For the text-containing cell, return its midpoint in (X, Y) coordinate format. 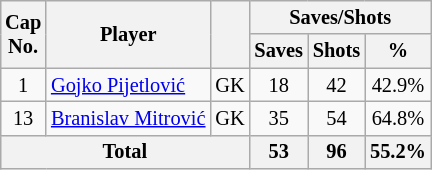
CapNo. (23, 34)
54 (336, 118)
64.8% (398, 118)
Branislav Mitrović (128, 118)
96 (336, 152)
35 (278, 118)
Saves (278, 51)
Gojko Pijetlović (128, 85)
Total (124, 152)
1 (23, 85)
Saves/Shots (340, 17)
42.9% (398, 85)
53 (278, 152)
% (398, 51)
13 (23, 118)
Player (128, 34)
42 (336, 85)
Shots (336, 51)
55.2% (398, 152)
18 (278, 85)
